Detect which cell encompasses the target text, then output its (x, y) center coordinate. 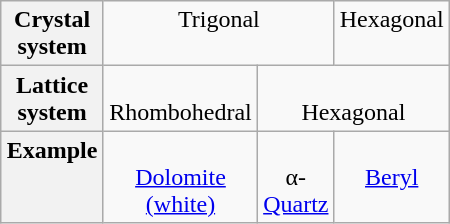
α-Quartz (296, 177)
Example (52, 177)
Trigonal (218, 34)
Beryl (392, 177)
Crystal system (52, 34)
Rhombohedral (180, 98)
Lattice system (52, 98)
Dolomite (white) (180, 177)
